Detect which cell encompasses the target text, then output its (X, Y) center coordinate. 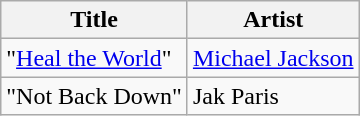
"Heal the World" (94, 58)
Title (94, 20)
Michael Jackson (273, 58)
Jak Paris (273, 96)
"Not Back Down" (94, 96)
Artist (273, 20)
